Locate the cell with the specified text and output its (x, y) center coordinate. 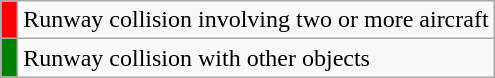
Runway collision with other objects (256, 58)
Runway collision involving two or more aircraft (256, 20)
